For the text-containing cell, return its midpoint in [X, Y] coordinate format. 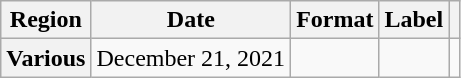
Date [191, 20]
December 21, 2021 [191, 58]
Region [46, 20]
Label [414, 20]
Various [46, 58]
Format [335, 20]
